Identify which cell holds the provided text, then report its [X, Y] central coordinate. 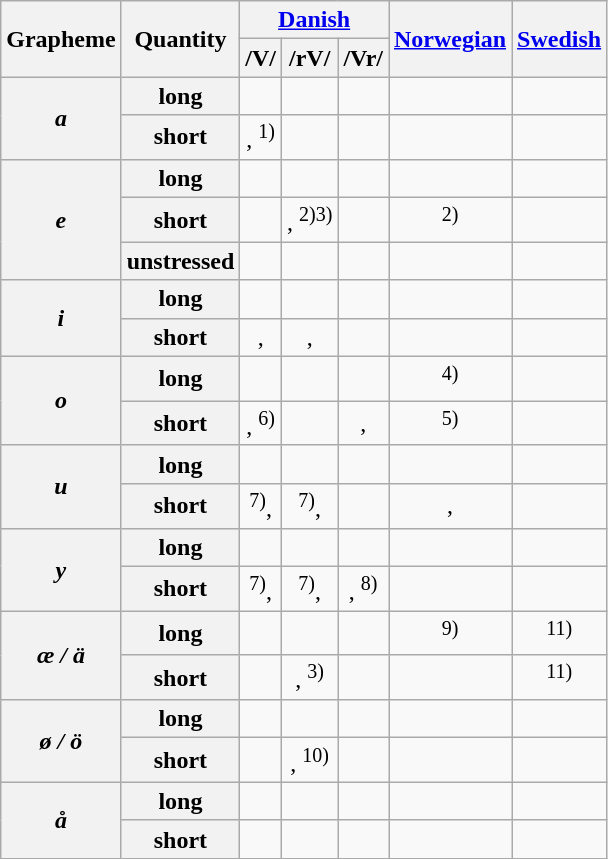
, 1) [261, 138]
, 10) [310, 760]
Grapheme [61, 39]
9) [450, 634]
Norwegian [450, 39]
æ / ä [61, 656]
Swedish [560, 39]
Danish [314, 20]
, 3) [310, 678]
2) [450, 220]
e [61, 220]
ø / ö [61, 742]
, 2)3) [310, 220]
y [61, 570]
u [61, 486]
/V/ [261, 58]
/rV/ [310, 58]
o [61, 400]
a [61, 118]
, 6) [261, 424]
5) [450, 424]
4) [450, 378]
Quantity [180, 39]
unstressed [180, 261]
å [61, 820]
i [61, 318]
/Vr/ [364, 58]
, 8) [364, 588]
